From the cell containing the given text, extract its center point as [X, Y] coordinate. 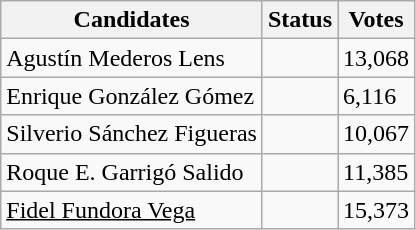
Fidel Fundora Vega [132, 210]
Agustín Mederos Lens [132, 58]
Silverio Sánchez Figueras [132, 134]
Candidates [132, 20]
6,116 [376, 96]
Status [300, 20]
Roque E. Garrigó Salido [132, 172]
11,385 [376, 172]
15,373 [376, 210]
10,067 [376, 134]
Votes [376, 20]
Enrique González Gómez [132, 96]
13,068 [376, 58]
